Detect which cell encompasses the target text, then output its (x, y) center coordinate. 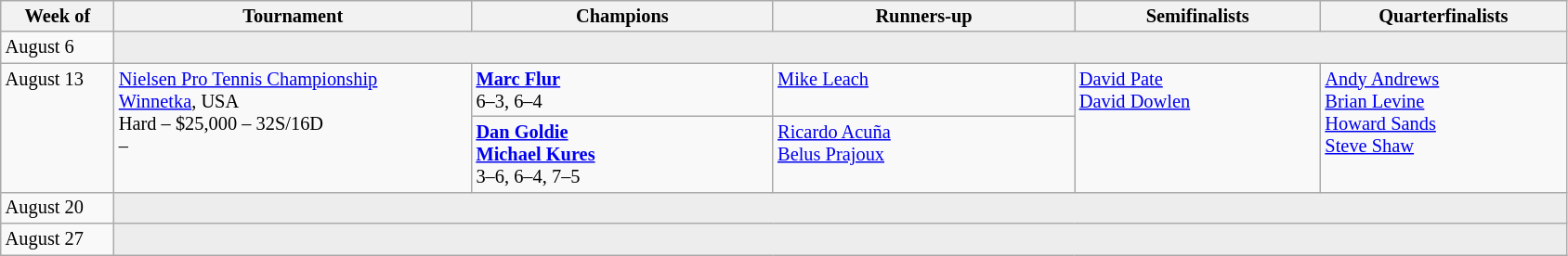
Quarterfinalists (1444, 16)
August 6 (58, 47)
Marc Flur 6–3, 6–4 (622, 90)
August 20 (58, 208)
Week of (58, 16)
Semifinalists (1198, 16)
Mike Leach (923, 90)
Ricardo Acuña Belus Prajoux (923, 154)
August 13 (58, 128)
August 27 (58, 239)
Nielsen Pro Tennis Championship Winnetka, USAHard – $25,000 – 32S/16D – (294, 128)
Tournament (294, 16)
Champions (622, 16)
Andy Andrews Brian Levine Howard Sands Steve Shaw (1444, 128)
David Pate David Dowlen (1198, 128)
Dan Goldie Michael Kures3–6, 6–4, 7–5 (622, 154)
Runners-up (923, 16)
